Find where the given text appears and provide that cell's center as (x, y) coordinate. 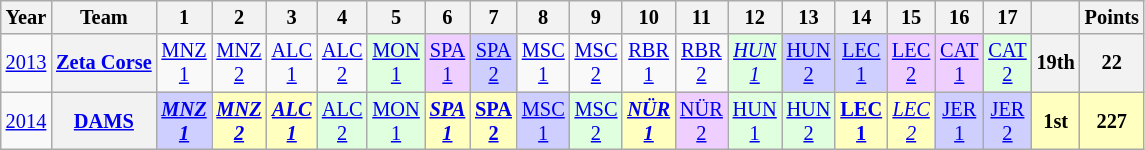
17 (1007, 17)
RBR2 (702, 63)
10 (648, 17)
2013 (26, 63)
8 (544, 17)
15 (911, 17)
12 (755, 17)
9 (596, 17)
1st (1056, 121)
Zeta Corse (104, 63)
2014 (26, 121)
Year (26, 17)
JER1 (959, 121)
13 (809, 17)
Team (104, 17)
NÜR1 (648, 121)
CAT1 (959, 63)
DAMS (104, 121)
RBR1 (648, 63)
1 (184, 17)
11 (702, 17)
6 (448, 17)
22 (1112, 63)
14 (861, 17)
CAT2 (1007, 63)
16 (959, 17)
4 (342, 17)
2 (240, 17)
JER2 (1007, 121)
NÜR2 (702, 121)
Points (1112, 17)
5 (396, 17)
19th (1056, 63)
7 (494, 17)
3 (292, 17)
227 (1112, 121)
